Determine the [x, y] coordinate at the center of the cell enclosing the given text.  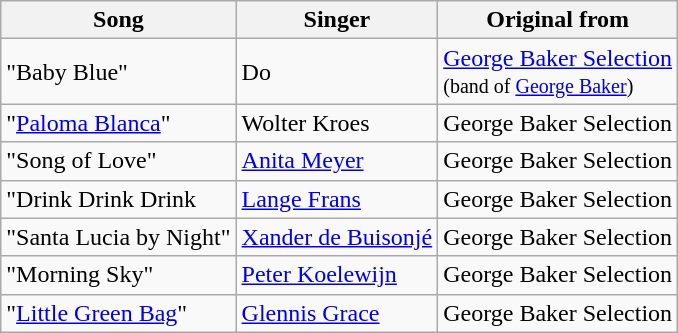
Singer [337, 20]
"Baby Blue" [118, 72]
"Little Green Bag" [118, 313]
Do [337, 72]
"Santa Lucia by Night" [118, 237]
Xander de Buisonjé [337, 237]
"Song of Love" [118, 161]
George Baker Selection(band of George Baker) [558, 72]
Wolter Kroes [337, 123]
"Morning Sky" [118, 275]
Anita Meyer [337, 161]
Original from [558, 20]
Peter Koelewijn [337, 275]
"Paloma Blanca" [118, 123]
Glennis Grace [337, 313]
"Drink Drink Drink [118, 199]
Song [118, 20]
Lange Frans [337, 199]
